Scan for the cell matching the given text and deliver its (x, y) coordinate at center. 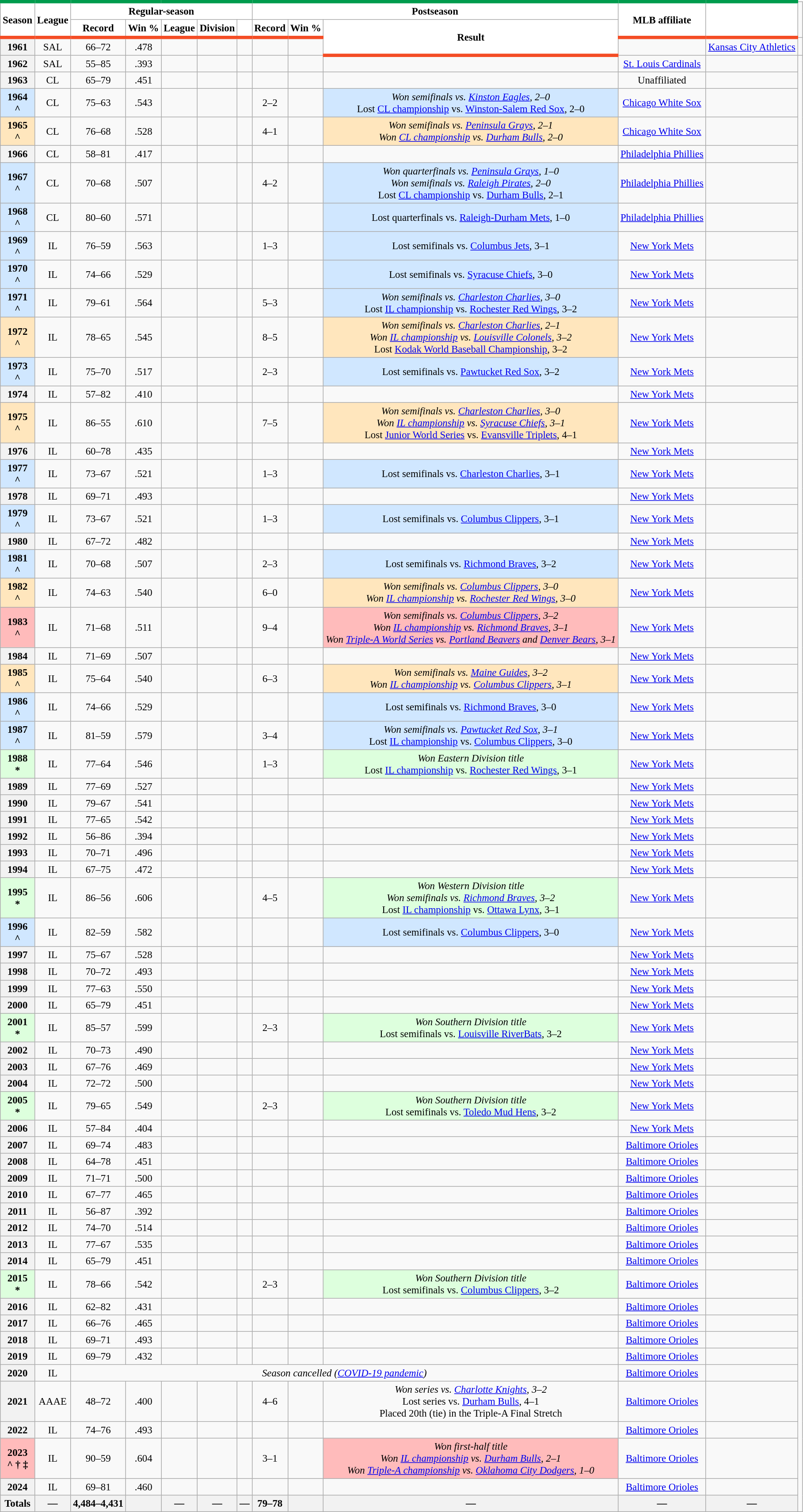
2002 (18, 1050)
.517 (143, 372)
1999 (18, 989)
1991 (18, 820)
3–4 (270, 736)
.541 (143, 803)
.482 (143, 542)
77–67 (98, 1245)
69–74 (98, 1145)
2013 (18, 1245)
4,484–4,431 (98, 1504)
1978 (18, 496)
.496 (143, 853)
72–72 (98, 1084)
.604 (143, 1459)
70–71 (98, 853)
57–84 (98, 1129)
.610 (143, 423)
1963 (18, 80)
MLB affiliate (662, 19)
Won series vs. Charlotte Knights, 3–2Lost series vs. Durham Bulls, 4–1Placed 20th (tie) in the Triple-A Final Stretch (471, 1402)
74–63 (98, 593)
Postseason (435, 11)
.404 (143, 1129)
Won semifinals vs. Kinston Eagles, 2–0Lost CL championship vs. Winston-Salem Red Sox, 2–0 (471, 103)
Totals (18, 1504)
2000 (18, 1005)
Lost semifinals vs. Richmond Braves, 3–0 (471, 707)
74–76 (98, 1430)
.393 (143, 64)
1979^ (18, 519)
6–0 (270, 593)
Won quarterfinals vs. Peninsula Grays, 1–0Won semifinals vs. Raleigh Pirates, 2–0Lost CL championship vs. Durham Bulls, 2–1 (471, 183)
.579 (143, 736)
76–59 (98, 246)
56–87 (98, 1212)
1990 (18, 803)
77–64 (98, 764)
Won Western Division titleWon semifinals vs. Richmond Braves, 3–2Lost IL championship vs. Ottawa Lynx, 3–1 (471, 898)
1996^ (18, 933)
2021 (18, 1402)
.490 (143, 1050)
67–72 (98, 542)
1969^ (18, 246)
AAAE (52, 1402)
64–78 (98, 1162)
Lost quarterfinals vs. Raleigh-Durham Mets, 1–0 (471, 217)
79–67 (98, 803)
.606 (143, 898)
69–81 (98, 1487)
1992 (18, 837)
Won semifinals vs. Charleston Charlies, 3–0Lost IL championship vs. Rochester Red Wings, 3–2 (471, 303)
.472 (143, 870)
76–68 (98, 132)
1968^ (18, 217)
2003 (18, 1067)
4–1 (270, 132)
.478 (143, 47)
1982^ (18, 593)
78–65 (98, 337)
2024 (18, 1487)
2009 (18, 1179)
1967^ (18, 183)
67–77 (98, 1195)
75–67 (98, 955)
.535 (143, 1245)
66–72 (98, 47)
1994 (18, 870)
81–59 (98, 736)
.545 (143, 337)
2004 (18, 1084)
6–3 (270, 678)
2019 (18, 1357)
.582 (143, 933)
.431 (143, 1307)
1984 (18, 656)
79–65 (98, 1106)
1975^ (18, 423)
1970^ (18, 274)
74–70 (98, 1228)
1972^ (18, 337)
2010 (18, 1195)
Won semifinals vs. Charleston Charlies, 2–1Won IL championship vs. Louisville Colonels, 3–2Lost Kodak World Baseball Championship, 3–2 (471, 337)
1974 (18, 394)
2–2 (270, 103)
70–73 (98, 1050)
2016 (18, 1307)
.394 (143, 837)
82–59 (98, 933)
66–76 (98, 1323)
62–82 (98, 1307)
7–5 (270, 423)
71–68 (98, 627)
1976 (18, 451)
Won semifinals vs. Columbus Clippers, 3–0Won IL championship vs. Rochester Red Wings, 3–0 (471, 593)
.563 (143, 246)
2006 (18, 1129)
Won Southern Division titleLost semifinals vs. Toledo Mud Hens, 3–2 (471, 1106)
2001* (18, 1027)
Regular-season (161, 11)
2014 (18, 1262)
2022 (18, 1430)
1961 (18, 47)
3–1 (270, 1459)
90–59 (98, 1459)
79–78 (270, 1504)
78–66 (98, 1284)
.392 (143, 1212)
86–56 (98, 898)
71–71 (98, 1179)
77–63 (98, 989)
1998 (18, 972)
1993 (18, 853)
57–82 (98, 394)
1997 (18, 955)
.417 (143, 154)
2017 (18, 1323)
55–85 (98, 64)
2008 (18, 1162)
Result (471, 38)
1980 (18, 542)
2020 (18, 1373)
80–60 (98, 217)
1965^ (18, 132)
1966 (18, 154)
1973^ (18, 372)
1971^ (18, 303)
79–61 (98, 303)
.400 (143, 1402)
Won Southern Division titleLost semifinals vs. Louisville RiverBats, 3–2 (471, 1027)
.546 (143, 764)
Lost semifinals vs. Charleston Charlies, 3–1 (471, 474)
4–2 (270, 183)
.564 (143, 303)
1988* (18, 764)
2011 (18, 1212)
4–6 (270, 1402)
70–72 (98, 972)
.460 (143, 1487)
Won semifinals vs. Charleston Charlies, 3–0Won IL championship vs. Syracuse Chiefs, 3–1Lost Junior World Series vs. Evansville Triplets, 4–1 (471, 423)
9–4 (270, 627)
2023^ † ‡ (18, 1459)
1962 (18, 64)
71–69 (98, 656)
77–65 (98, 820)
Lost semifinals vs. Columbus Jets, 3–1 (471, 246)
Season cancelled (COVID-19 pandemic) (345, 1373)
.483 (143, 1145)
Lost semifinals vs. Pawtucket Red Sox, 3–2 (471, 372)
85–57 (98, 1027)
75–64 (98, 678)
Kansas City Athletics (752, 47)
77–69 (98, 787)
1989 (18, 787)
.527 (143, 787)
2005* (18, 1106)
.543 (143, 103)
Won first-half titleWon IL championship vs. Durham Bulls, 2–1 Won Triple-A championship vs. Oklahoma City Dodgers, 1–0 (471, 1459)
Won Southern Division titleLost semifinals vs. Columbus Clippers, 3–2 (471, 1284)
.549 (143, 1106)
St. Louis Cardinals (662, 64)
5–3 (270, 303)
1983^ (18, 627)
.432 (143, 1357)
Won semifinals vs. Maine Guides, 3–2Won IL championship vs. Columbus Clippers, 3–1 (471, 678)
Lost semifinals vs. Columbus Clippers, 3–0 (471, 933)
Won semifinals vs. Pawtucket Red Sox, 3–1Lost IL championship vs. Columbus Clippers, 3–0 (471, 736)
58–81 (98, 154)
.599 (143, 1027)
2015* (18, 1284)
75–70 (98, 372)
4–5 (270, 898)
1987^ (18, 736)
60–78 (98, 451)
Won semifinals vs. Peninsula Grays, 2–1Won CL championship vs. Durham Bulls, 2–0 (471, 132)
Division (217, 29)
Lost semifinals vs. Richmond Braves, 3–2 (471, 565)
.514 (143, 1228)
69–79 (98, 1357)
.410 (143, 394)
.469 (143, 1067)
1985^ (18, 678)
2012 (18, 1228)
Won Eastern Division titleLost IL championship vs. Rochester Red Wings, 3–1 (471, 764)
67–76 (98, 1067)
.550 (143, 989)
.435 (143, 451)
67–75 (98, 870)
2007 (18, 1145)
.571 (143, 217)
56–86 (98, 837)
48–72 (98, 1402)
Lost semifinals vs. Columbus Clippers, 3–1 (471, 519)
Unaffiliated (662, 80)
1995* (18, 898)
2018 (18, 1340)
86–55 (98, 423)
75–63 (98, 103)
Lost semifinals vs. Syracuse Chiefs, 3–0 (471, 274)
1964^ (18, 103)
1986^ (18, 707)
8–5 (270, 337)
Season (18, 19)
.511 (143, 627)
1977^ (18, 474)
1981^ (18, 565)
